Find where the given text appears and provide that cell's center as (X, Y) coordinate. 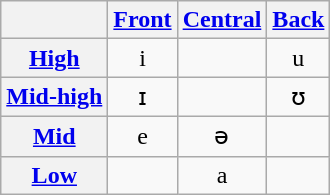
Back (298, 20)
ɪ (142, 97)
ʊ (298, 97)
Front (142, 20)
High (54, 58)
Mid-high (54, 97)
e (142, 136)
a (222, 175)
ə (222, 136)
i (142, 58)
Mid (54, 136)
Central (222, 20)
Low (54, 175)
u (298, 58)
